Identify which cell holds the provided text, then report its (x, y) central coordinate. 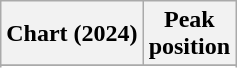
Peakposition (189, 34)
Chart (2024) (72, 34)
